Return the (x, y) coordinate for the center point of the cell that contains the specified text.  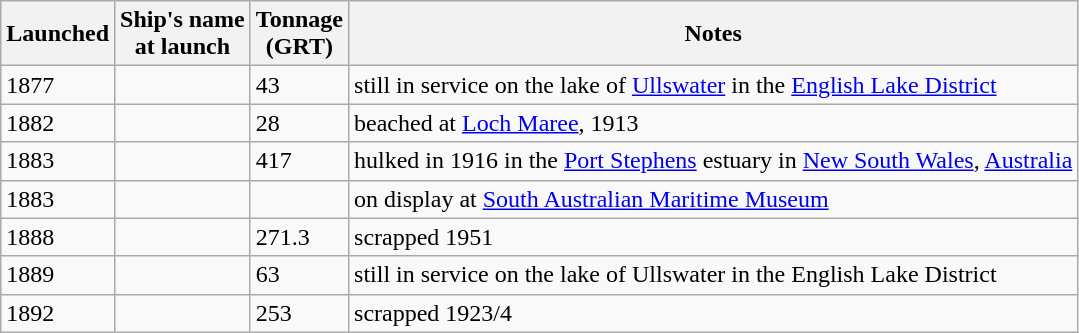
417 (299, 161)
63 (299, 275)
253 (299, 313)
scrapped 1923/4 (714, 313)
Launched (58, 34)
1882 (58, 123)
43 (299, 85)
Ship's nameat launch (183, 34)
on display at South Australian Maritime Museum (714, 199)
1892 (58, 313)
1888 (58, 237)
hulked in 1916 in the Port Stephens estuary in New South Wales, Australia (714, 161)
Notes (714, 34)
1877 (58, 85)
beached at Loch Maree, 1913 (714, 123)
1889 (58, 275)
28 (299, 123)
271.3 (299, 237)
scrapped 1951 (714, 237)
Tonnage(GRT) (299, 34)
